Provide the (x, y) coordinate of the cell's center where the given text is located.  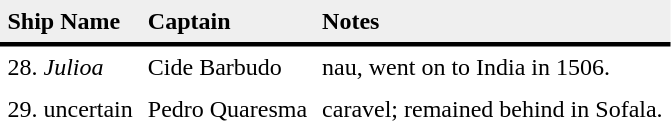
Ship Name (70, 22)
Cide Barbudo (227, 66)
28. Julioa (70, 66)
nau, went on to India in 1506. (493, 66)
Captain (227, 22)
Notes (493, 22)
